Provide the (x, y) coordinate of the cell's center where the given text is located.  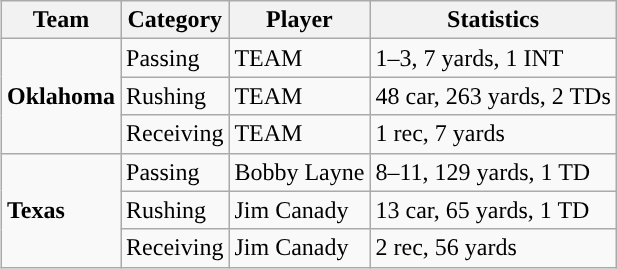
Bobby Layne (300, 172)
1 rec, 7 yards (493, 134)
Oklahoma (60, 96)
Category (175, 20)
Team (60, 20)
1–3, 7 yards, 1 INT (493, 58)
Statistics (493, 20)
48 car, 263 yards, 2 TDs (493, 96)
Texas (60, 210)
2 rec, 56 yards (493, 248)
Player (300, 20)
8–11, 129 yards, 1 TD (493, 172)
13 car, 65 yards, 1 TD (493, 210)
